Output the [X, Y] coordinate of the center of the cell containing the given text.  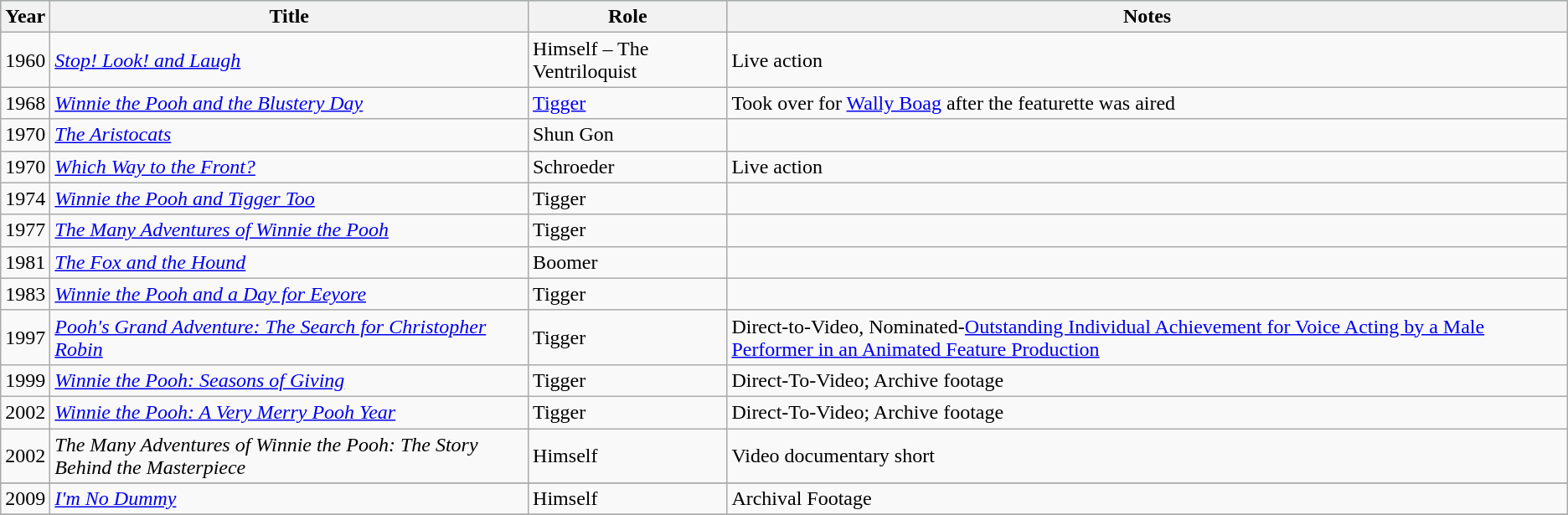
1999 [25, 380]
Boomer [628, 262]
Archival Footage [1148, 499]
Winnie the Pooh and a Day for Eeyore [290, 294]
1968 [25, 103]
The Many Adventures of Winnie the Pooh [290, 230]
Schroeder [628, 167]
Video documentary short [1148, 456]
Winnie the Pooh: Seasons of Giving [290, 380]
Winnie the Pooh and the Blustery Day [290, 103]
Notes [1148, 17]
1960 [25, 60]
1997 [25, 337]
2009 [25, 499]
The Aristocats [290, 135]
Winnie the Pooh: A Very Merry Pooh Year [290, 412]
Himself – The Ventriloquist [628, 60]
Which Way to the Front? [290, 167]
1974 [25, 198]
Shun Gon [628, 135]
1983 [25, 294]
Direct-to-Video, Nominated-Outstanding Individual Achievement for Voice Acting by a Male Performer in an Animated Feature Production [1148, 337]
The Fox and the Hound [290, 262]
Winnie the Pooh and Tigger Too [290, 198]
Stop! Look! and Laugh [290, 60]
Took over for Wally Boag after the featurette was aired [1148, 103]
1981 [25, 262]
The Many Adventures of Winnie the Pooh: The Story Behind the Masterpiece [290, 456]
Role [628, 17]
Year [25, 17]
Title [290, 17]
Pooh's Grand Adventure: The Search for Christopher Robin [290, 337]
1977 [25, 230]
I'm No Dummy [290, 499]
